Return [x, y] of the center of cell containing provided text 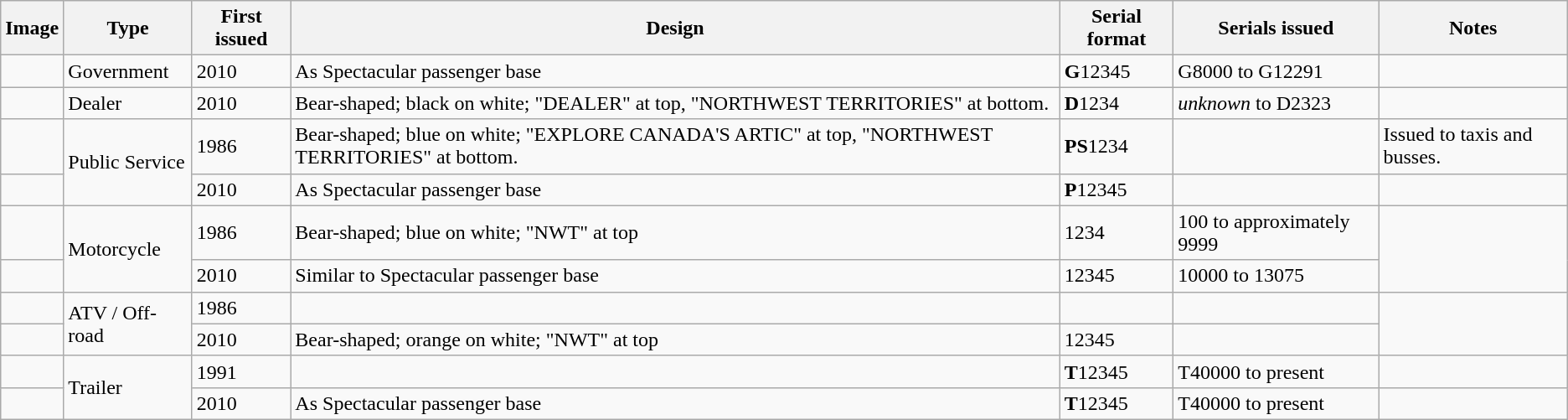
Similar to Spectacular passenger base [675, 276]
1234 [1117, 233]
Image [32, 29]
ATV / Off-road [128, 324]
unknown to D2323 [1277, 103]
PS1234 [1117, 146]
Bear-shaped; orange on white; "NWT" at top [675, 340]
Serials issued [1277, 29]
Bear-shaped; black on white; "DEALER" at top, "NORTHWEST TERRITORIES" at bottom. [675, 103]
Issued to taxis and busses. [1473, 146]
Public Service [128, 163]
Notes [1473, 29]
Type [128, 29]
Design [675, 29]
10000 to 13075 [1277, 276]
100 to approximately 9999 [1277, 233]
Motorcycle [128, 248]
1991 [241, 371]
Bear-shaped; blue on white; "NWT" at top [675, 233]
G12345 [1117, 71]
Dealer [128, 103]
First issued [241, 29]
Government [128, 71]
Serial format [1117, 29]
G8000 to G12291 [1277, 71]
P12345 [1117, 189]
Bear-shaped; blue on white; "EXPLORE CANADA'S ARTIC" at top, "NORTHWEST TERRITORIES" at bottom. [675, 146]
D1234 [1117, 103]
Trailer [128, 387]
